Search for the cell housing the specified text and yield its [X, Y] center coordinate. 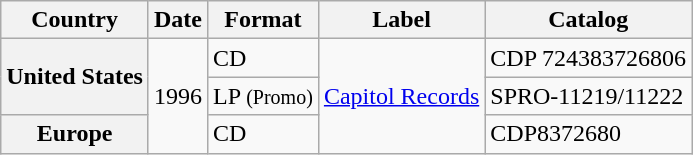
Format [264, 20]
United States [75, 77]
SPRO-11219/11222 [588, 96]
LP (Promo) [264, 96]
CDP8372680 [588, 134]
Country [75, 20]
1996 [178, 96]
CDP 724383726806 [588, 58]
Europe [75, 134]
Capitol Records [401, 96]
Label [401, 20]
Catalog [588, 20]
Date [178, 20]
